Search for the cell housing the specified text and yield its [x, y] center coordinate. 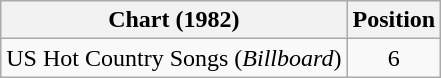
Chart (1982) [174, 20]
US Hot Country Songs (Billboard) [174, 58]
Position [394, 20]
6 [394, 58]
